Provide the [x, y] coordinate of the cell's center where the given text is located.  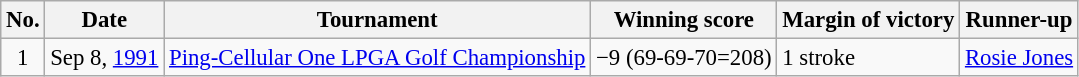
1 stroke [868, 58]
Tournament [378, 20]
No. [23, 20]
Ping-Cellular One LPGA Golf Championship [378, 58]
Margin of victory [868, 20]
−9 (69-69-70=208) [684, 58]
1 [23, 58]
Sep 8, 1991 [104, 58]
Date [104, 20]
Rosie Jones [1020, 58]
Runner-up [1020, 20]
Winning score [684, 20]
